Locate the cell with the specified text and output its (x, y) center coordinate. 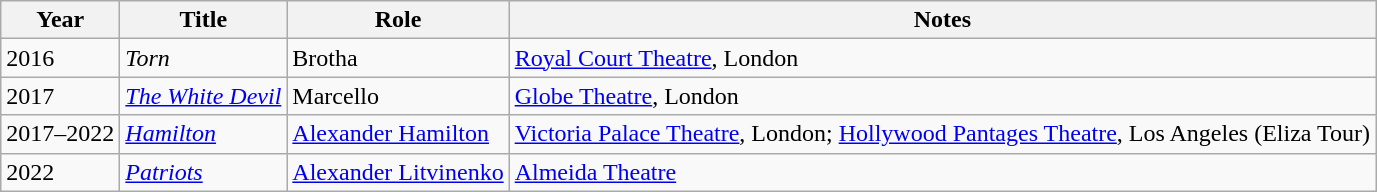
Torn (204, 58)
Patriots (204, 172)
Royal Court Theatre, London (942, 58)
Alexander Litvinenko (398, 172)
Brotha (398, 58)
Marcello (398, 96)
2016 (60, 58)
Title (204, 20)
Globe Theatre, London (942, 96)
Year (60, 20)
2017 (60, 96)
The White Devil (204, 96)
Alexander Hamilton (398, 134)
Almeida Theatre (942, 172)
Notes (942, 20)
2017–2022 (60, 134)
Hamilton (204, 134)
Role (398, 20)
Victoria Palace Theatre, London; Hollywood Pantages Theatre, Los Angeles (Eliza Tour) (942, 134)
2022 (60, 172)
